From the cell containing the given text, extract its center point as [x, y] coordinate. 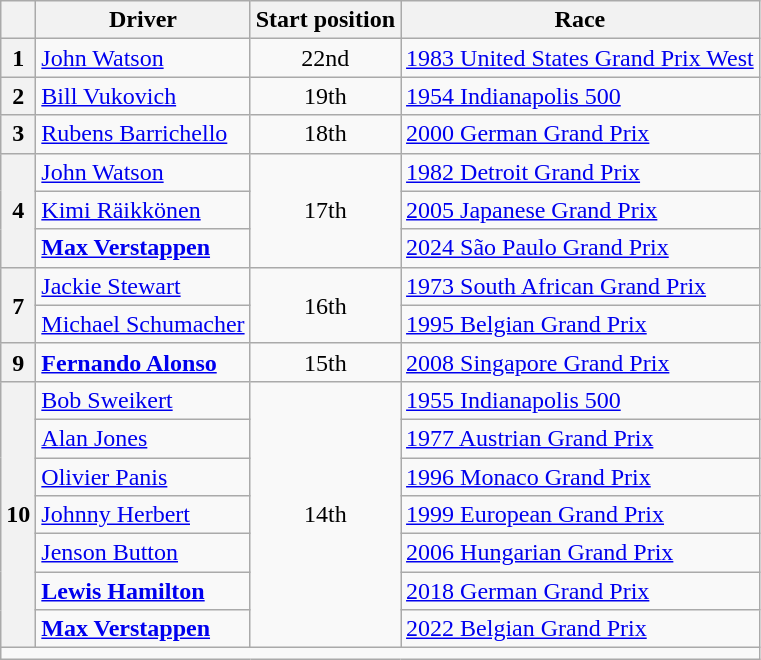
Michael Schumacher [143, 324]
1995 Belgian Grand Prix [580, 324]
Jackie Stewart [143, 286]
9 [18, 362]
Lewis Hamilton [143, 591]
3 [18, 134]
Fernando Alonso [143, 362]
Olivier Panis [143, 477]
19th [325, 96]
2 [18, 96]
15th [325, 362]
Driver [143, 20]
Rubens Barrichello [143, 134]
22nd [325, 58]
16th [325, 305]
1955 Indianapolis 500 [580, 400]
Start position [325, 20]
1973 South African Grand Prix [580, 286]
1999 European Grand Prix [580, 515]
10 [18, 514]
1977 Austrian Grand Prix [580, 438]
2022 Belgian Grand Prix [580, 629]
Johnny Herbert [143, 515]
Bill Vukovich [143, 96]
1996 Monaco Grand Prix [580, 477]
4 [18, 210]
Bob Sweikert [143, 400]
2008 Singapore Grand Prix [580, 362]
2006 Hungarian Grand Prix [580, 553]
17th [325, 210]
1954 Indianapolis 500 [580, 96]
1982 Detroit Grand Prix [580, 172]
2000 German Grand Prix [580, 134]
Jenson Button [143, 553]
2024 São Paulo Grand Prix [580, 248]
Kimi Räikkönen [143, 210]
14th [325, 514]
2005 Japanese Grand Prix [580, 210]
1983 United States Grand Prix West [580, 58]
7 [18, 305]
Alan Jones [143, 438]
2018 German Grand Prix [580, 591]
18th [325, 134]
1 [18, 58]
Race [580, 20]
